For the text-containing cell, return its midpoint in [x, y] coordinate format. 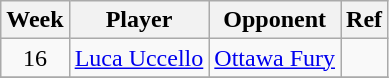
16 [35, 58]
Ottawa Fury [275, 58]
Opponent [275, 20]
Ref [364, 20]
Week [35, 20]
Luca Uccello [139, 58]
Player [139, 20]
